Detect which cell encompasses the target text, then output its (x, y) center coordinate. 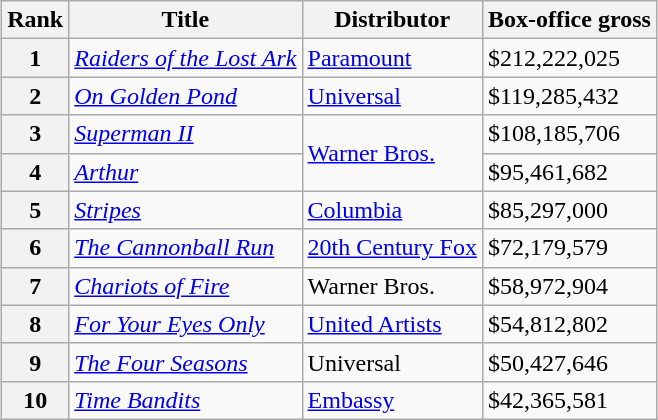
$58,972,904 (569, 286)
2 (36, 96)
$42,365,581 (569, 400)
For Your Eyes Only (186, 324)
Time Bandits (186, 400)
The Four Seasons (186, 362)
4 (36, 172)
Stripes (186, 210)
Title (186, 20)
$95,461,682 (569, 172)
On Golden Pond (186, 96)
1 (36, 58)
Columbia (392, 210)
6 (36, 248)
8 (36, 324)
5 (36, 210)
$85,297,000 (569, 210)
Superman II (186, 134)
10 (36, 400)
Rank (36, 20)
$108,185,706 (569, 134)
$54,812,802 (569, 324)
Arthur (186, 172)
20th Century Fox (392, 248)
Paramount (392, 58)
The Cannonball Run (186, 248)
7 (36, 286)
Distributor (392, 20)
$119,285,432 (569, 96)
Raiders of the Lost Ark (186, 58)
Embassy (392, 400)
$50,427,646 (569, 362)
9 (36, 362)
$72,179,579 (569, 248)
United Artists (392, 324)
Chariots of Fire (186, 286)
$212,222,025 (569, 58)
Box-office gross (569, 20)
3 (36, 134)
